Find where the given text appears and provide that cell's center as [X, Y] coordinate. 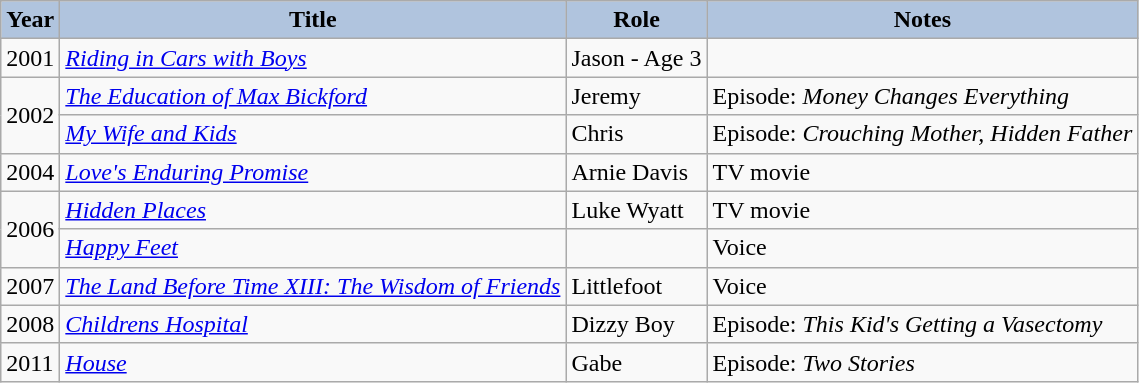
2002 [30, 115]
2006 [30, 229]
Riding in Cars with Boys [313, 58]
Happy Feet [313, 248]
Episode: Two Stories [922, 362]
Year [30, 20]
2008 [30, 324]
Childrens Hospital [313, 324]
The Land Before Time XIII: The Wisdom of Friends [313, 286]
Luke Wyatt [636, 210]
House [313, 362]
Title [313, 20]
2007 [30, 286]
Gabe [636, 362]
Notes [922, 20]
My Wife and Kids [313, 134]
Dizzy Boy [636, 324]
Role [636, 20]
Episode: This Kid's Getting a Vasectomy [922, 324]
Jeremy [636, 96]
2011 [30, 362]
Episode: Money Changes Everything [922, 96]
Littlefoot [636, 286]
Arnie Davis [636, 172]
Hidden Places [313, 210]
Love's Enduring Promise [313, 172]
Jason - Age 3 [636, 58]
Episode: Crouching Mother, Hidden Father [922, 134]
2001 [30, 58]
The Education of Max Bickford [313, 96]
2004 [30, 172]
Chris [636, 134]
